From the cell containing the given text, extract its center point as [x, y] coordinate. 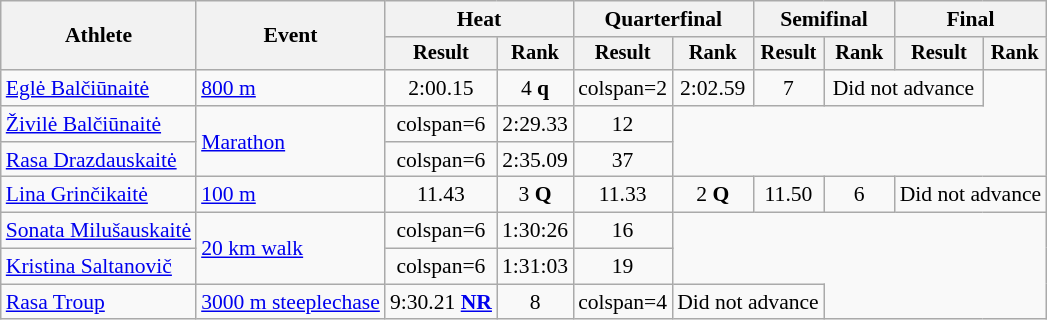
11.33 [622, 195]
colspan=2 [622, 88]
9:30.21 NR [441, 302]
Event [290, 36]
Athlete [98, 36]
Eglė Balčiūnaitė [98, 88]
Rasa Troup [98, 302]
Quarterfinal [663, 19]
2:29.33 [535, 124]
2 Q [712, 195]
11.50 [788, 195]
37 [622, 160]
colspan=4 [622, 302]
8 [535, 302]
Heat [479, 19]
2:00.15 [441, 88]
3000 m steeplechase [290, 302]
12 [622, 124]
1:30:26 [535, 231]
2:02.59 [712, 88]
6 [860, 195]
2:35.09 [535, 160]
Final [971, 19]
Kristina Saltanovič [98, 267]
1:31:03 [535, 267]
16 [622, 231]
Lina Grinčikaitė [98, 195]
20 km walk [290, 248]
Semifinal [824, 19]
7 [788, 88]
11.43 [441, 195]
3 Q [535, 195]
100 m [290, 195]
Rasa Drazdauskaitė [98, 160]
19 [622, 267]
Sonata Milušauskaitė [98, 231]
Živilė Balčiūnaitė [98, 124]
4 q [535, 88]
Marathon [290, 142]
800 m [290, 88]
